Determine the [x, y] coordinate at the center of the cell enclosing the given text.  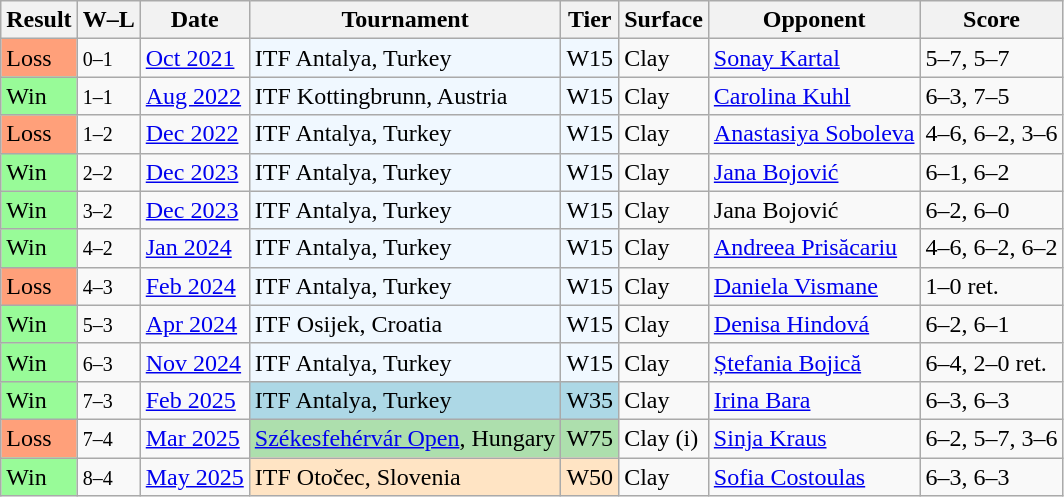
1–0 ret. [992, 286]
Irina Bara [814, 400]
Sonay Kartal [814, 58]
6–1, 6–2 [992, 172]
8–4 [108, 477]
1–1 [108, 96]
W75 [590, 438]
Dec 2022 [194, 134]
1–2 [108, 134]
Date [194, 20]
2–2 [108, 172]
Denisa Hindová [814, 324]
Mar 2025 [194, 438]
ITF Kottingbrunn, Austria [405, 96]
6–2, 5–7, 3–6 [992, 438]
6–3, 7–5 [992, 96]
Daniela Vismane [814, 286]
Anastasiya Soboleva [814, 134]
4–3 [108, 286]
Clay (i) [664, 438]
0–1 [108, 58]
Sinja Kraus [814, 438]
Apr 2024 [194, 324]
Tier [590, 20]
Tournament [405, 20]
Feb 2025 [194, 400]
Result [39, 20]
3–2 [108, 210]
Nov 2024 [194, 362]
Opponent [814, 20]
Sofia Costoulas [814, 477]
7–4 [108, 438]
W50 [590, 477]
Ștefania Bojică [814, 362]
6–4, 2–0 ret. [992, 362]
5–3 [108, 324]
4–6, 6–2, 6–2 [992, 248]
4–2 [108, 248]
5–7, 5–7 [992, 58]
Feb 2024 [194, 286]
Andreea Prisăcariu [814, 248]
ITF Otočec, Slovenia [405, 477]
Carolina Kuhl [814, 96]
W–L [108, 20]
Aug 2022 [194, 96]
Jan 2024 [194, 248]
4–6, 6–2, 3–6 [992, 134]
May 2025 [194, 477]
6–3 [108, 362]
W35 [590, 400]
7–3 [108, 400]
Surface [664, 20]
Score [992, 20]
6–2, 6–1 [992, 324]
ITF Osijek, Croatia [405, 324]
Oct 2021 [194, 58]
6–2, 6–0 [992, 210]
Székesfehérvár Open, Hungary [405, 438]
